Output the [x, y] coordinate of the center of the cell containing the given text.  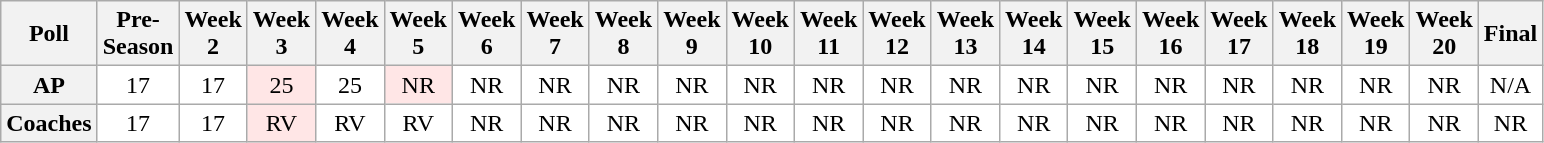
Week3 [281, 34]
N/A [1510, 85]
Week13 [965, 34]
Week8 [623, 34]
Week18 [1307, 34]
Week11 [828, 34]
AP [49, 85]
Week12 [897, 34]
Week17 [1239, 34]
Week20 [1444, 34]
Week14 [1034, 34]
Poll [49, 34]
Coaches [49, 123]
Week5 [418, 34]
Week6 [486, 34]
Week16 [1170, 34]
Week9 [692, 34]
Week7 [555, 34]
Week10 [760, 34]
Week2 [213, 34]
Final [1510, 34]
Week19 [1376, 34]
Week4 [350, 34]
Week15 [1102, 34]
Pre-Season [138, 34]
